Return (X, Y) of the center of cell containing provided text 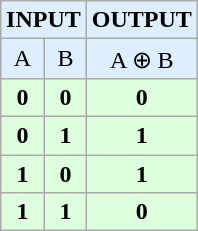
A (23, 59)
A ⊕ B (142, 59)
INPUT (44, 20)
B (65, 59)
OUTPUT (142, 20)
